Find where the given text appears and provide that cell's center as [x, y] coordinate. 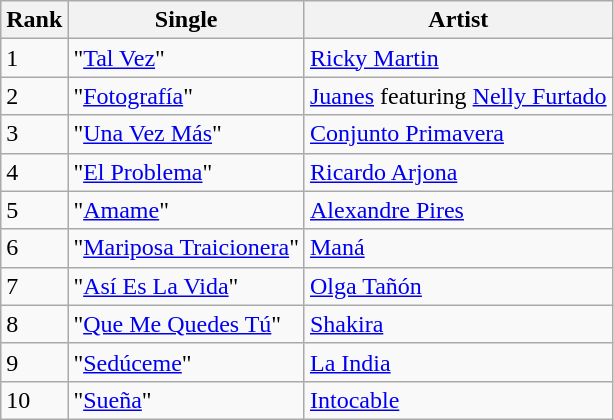
9 [34, 362]
"Tal Vez" [186, 58]
8 [34, 324]
Olga Tañón [458, 286]
7 [34, 286]
3 [34, 134]
1 [34, 58]
"Amame" [186, 210]
Juanes featuring Nelly Furtado [458, 96]
"El Problema" [186, 172]
La India [458, 362]
"Fotografía" [186, 96]
Rank [34, 20]
4 [34, 172]
Alexandre Pires [458, 210]
Single [186, 20]
2 [34, 96]
6 [34, 248]
Maná [458, 248]
"Sedúceme" [186, 362]
"Sueña" [186, 400]
Ricardo Arjona [458, 172]
Intocable [458, 400]
Conjunto Primavera [458, 134]
"Que Me Quedes Tú" [186, 324]
5 [34, 210]
Artist [458, 20]
"Así Es La Vida" [186, 286]
Ricky Martin [458, 58]
Shakira [458, 324]
"Mariposa Traicionera" [186, 248]
"Una Vez Más" [186, 134]
10 [34, 400]
